Return [x, y] of the center of cell containing provided text 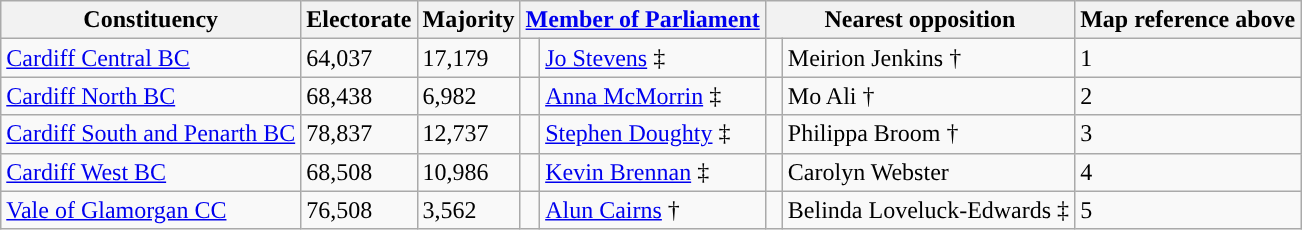
12,737 [468, 134]
Electorate [359, 20]
Carolyn Webster [928, 172]
Belinda Loveluck-Edwards ‡ [928, 210]
Jo Stevens ‡ [653, 58]
68,508 [359, 172]
Cardiff Central BC [151, 58]
Philippa Broom † [928, 134]
Map reference above [1188, 20]
4 [1188, 172]
Cardiff South and Penarth BC [151, 134]
Member of Parliament [642, 20]
Cardiff West BC [151, 172]
3,562 [468, 210]
Anna McMorrin ‡ [653, 96]
2 [1188, 96]
Nearest opposition [920, 20]
Cardiff North BC [151, 96]
10,986 [468, 172]
1 [1188, 58]
5 [1188, 210]
78,837 [359, 134]
Majority [468, 20]
Alun Cairns † [653, 210]
Constituency [151, 20]
17,179 [468, 58]
Mo Ali † [928, 96]
64,037 [359, 58]
6,982 [468, 96]
Stephen Doughty ‡ [653, 134]
68,438 [359, 96]
Vale of Glamorgan CC [151, 210]
Meirion Jenkins † [928, 58]
Kevin Brennan ‡ [653, 172]
76,508 [359, 210]
3 [1188, 134]
